Locate the cell with the specified text and output its (x, y) center coordinate. 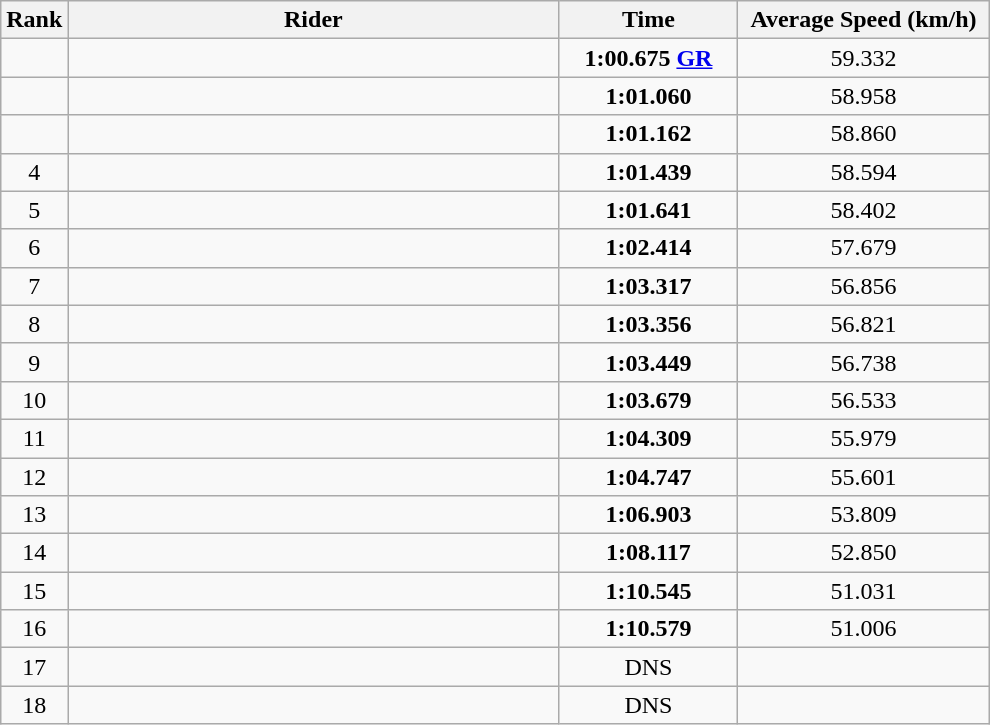
1:03.317 (648, 286)
1:08.117 (648, 553)
56.533 (864, 400)
15 (34, 591)
5 (34, 210)
58.594 (864, 172)
1:03.356 (648, 324)
16 (34, 629)
1:10.545 (648, 591)
55.979 (864, 438)
56.856 (864, 286)
1:03.679 (648, 400)
1:01.439 (648, 172)
8 (34, 324)
17 (34, 667)
11 (34, 438)
9 (34, 362)
18 (34, 705)
58.860 (864, 134)
56.738 (864, 362)
7 (34, 286)
1:02.414 (648, 248)
51.006 (864, 629)
1:04.309 (648, 438)
12 (34, 477)
57.679 (864, 248)
14 (34, 553)
51.031 (864, 591)
58.402 (864, 210)
Average Speed (km/h) (864, 20)
55.601 (864, 477)
6 (34, 248)
1:01.641 (648, 210)
1:06.903 (648, 515)
1:00.675 GR (648, 58)
1:10.579 (648, 629)
Time (648, 20)
1:04.747 (648, 477)
1:01.162 (648, 134)
52.850 (864, 553)
58.958 (864, 96)
59.332 (864, 58)
Rank (34, 20)
10 (34, 400)
1:01.060 (648, 96)
4 (34, 172)
53.809 (864, 515)
13 (34, 515)
1:03.449 (648, 362)
Rider (314, 20)
56.821 (864, 324)
